Provide the (X, Y) coordinate of the cell's center where the given text is located.  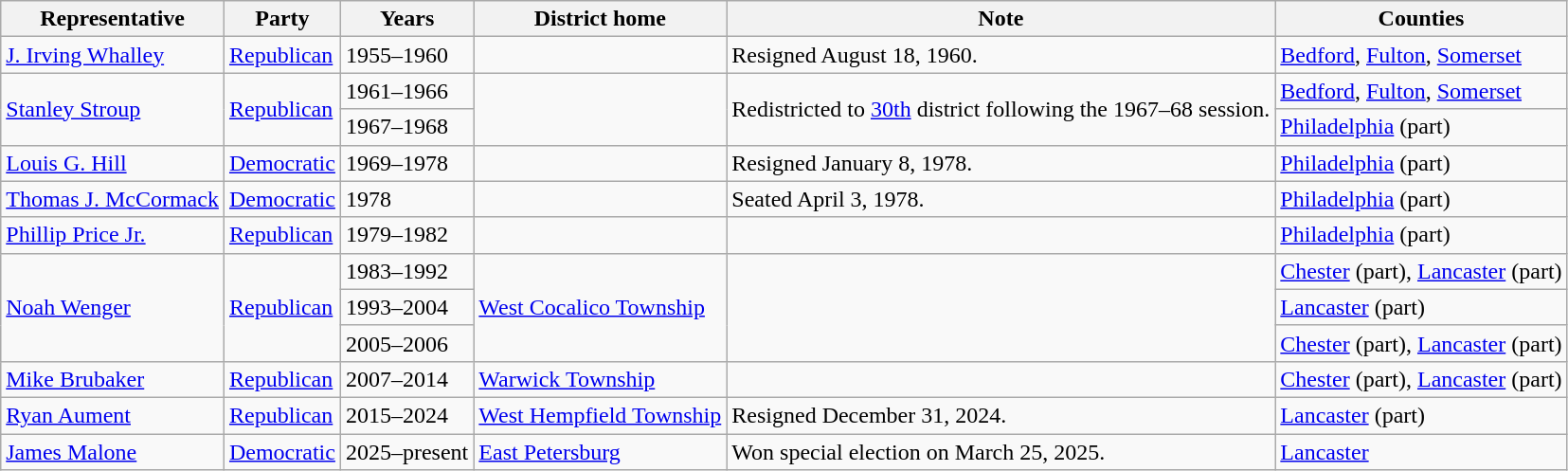
J. Irving Whalley (113, 55)
Noah Wenger (113, 307)
Lancaster (1421, 452)
Stanley Stroup (113, 109)
East Petersburg (601, 452)
Counties (1421, 19)
2025–present (406, 452)
District home (601, 19)
Resigned August 18, 1960. (1000, 55)
Thomas J. McCormack (113, 199)
2007–2014 (406, 379)
West Cocalico Township (601, 307)
1955–1960 (406, 55)
Warwick Township (601, 379)
1993–2004 (406, 307)
West Hempfield Township (601, 415)
Note (1000, 19)
Years (406, 19)
1978 (406, 199)
Phillip Price Jr. (113, 235)
1969–1978 (406, 163)
Party (282, 19)
1979–1982 (406, 235)
Seated April 3, 1978. (1000, 199)
Won special election on March 25, 2025. (1000, 452)
Resigned December 31, 2024. (1000, 415)
Resigned January 8, 1978. (1000, 163)
Ryan Aument (113, 415)
2005–2006 (406, 343)
2015–2024 (406, 415)
Louis G. Hill (113, 163)
James Malone (113, 452)
1961–1966 (406, 91)
1983–1992 (406, 271)
1967–1968 (406, 127)
Mike Brubaker (113, 379)
Representative (113, 19)
Redistricted to 30th district following the 1967–68 session. (1000, 109)
